Return (X, Y) of the center of cell containing provided text 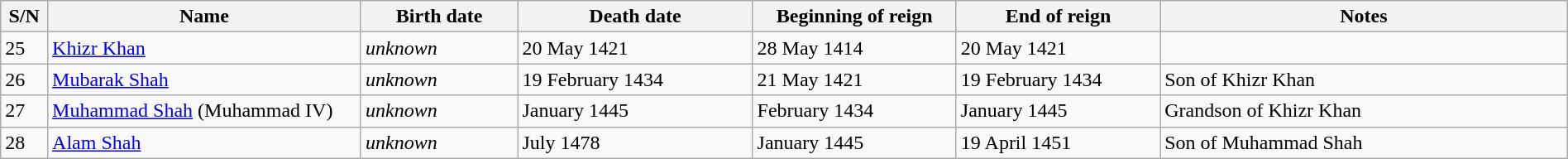
Beginning of reign (854, 17)
Name (205, 17)
Mubarak Shah (205, 79)
27 (25, 111)
Notes (1365, 17)
26 (25, 79)
Birth date (438, 17)
S/N (25, 17)
21 May 1421 (854, 79)
February 1434 (854, 111)
28 May 1414 (854, 48)
Son of Muhammad Shah (1365, 142)
19 April 1451 (1058, 142)
End of reign (1058, 17)
28 (25, 142)
Death date (635, 17)
Muhammad Shah (Muhammad IV) (205, 111)
25 (25, 48)
July 1478 (635, 142)
Son of Khizr Khan (1365, 79)
Alam Shah (205, 142)
Khizr Khan (205, 48)
Grandson of Khizr Khan (1365, 111)
